Return the [x, y] coordinate for the center point of the cell that contains the specified text.  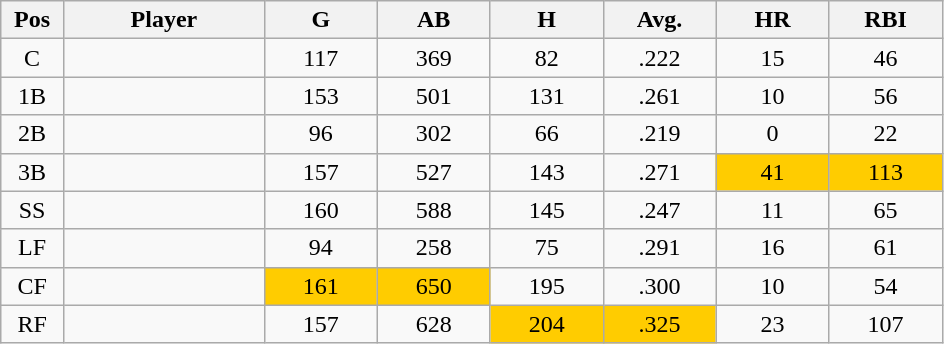
161 [320, 286]
16 [772, 248]
145 [546, 210]
23 [772, 324]
96 [320, 134]
113 [886, 172]
.222 [660, 58]
0 [772, 134]
.325 [660, 324]
46 [886, 58]
66 [546, 134]
94 [320, 248]
G [320, 20]
15 [772, 58]
H [546, 20]
160 [320, 210]
2B [32, 134]
Avg. [660, 20]
.261 [660, 96]
117 [320, 58]
Player [164, 20]
143 [546, 172]
22 [886, 134]
501 [434, 96]
.247 [660, 210]
.291 [660, 248]
75 [546, 248]
C [32, 58]
56 [886, 96]
3B [32, 172]
153 [320, 96]
302 [434, 134]
AB [434, 20]
650 [434, 286]
Pos [32, 20]
RF [32, 324]
588 [434, 210]
204 [546, 324]
527 [434, 172]
107 [886, 324]
258 [434, 248]
HR [772, 20]
54 [886, 286]
RBI [886, 20]
131 [546, 96]
.271 [660, 172]
CF [32, 286]
41 [772, 172]
.300 [660, 286]
628 [434, 324]
65 [886, 210]
.219 [660, 134]
SS [32, 210]
61 [886, 248]
195 [546, 286]
82 [546, 58]
11 [772, 210]
369 [434, 58]
LF [32, 248]
1B [32, 96]
